Provide the (X, Y) coordinate of the cell's center where the given text is located.  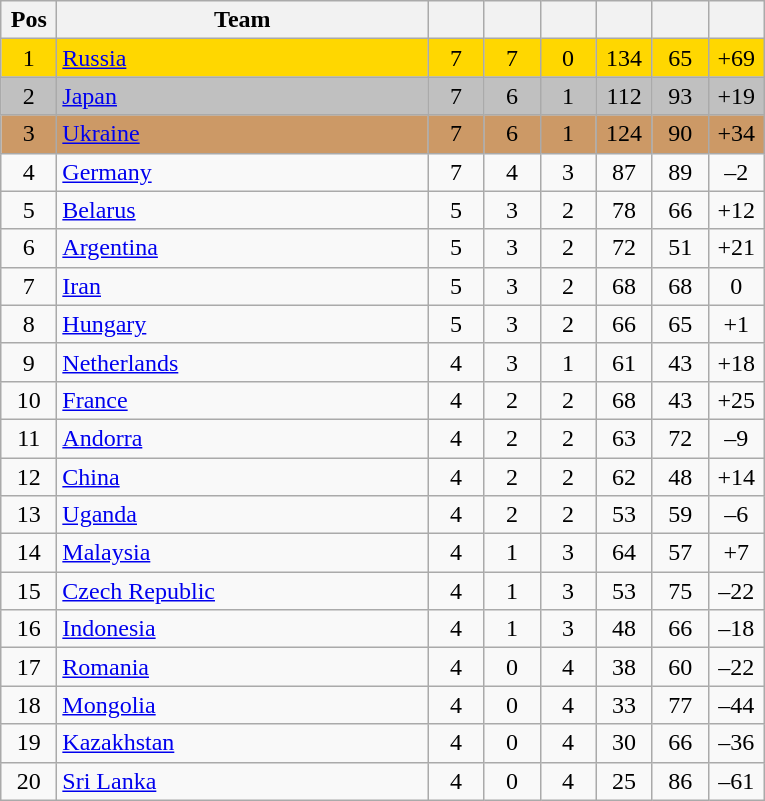
25 (624, 781)
+12 (736, 210)
87 (624, 172)
19 (29, 743)
Indonesia (242, 629)
62 (624, 477)
–18 (736, 629)
–9 (736, 438)
+25 (736, 400)
10 (29, 400)
China (242, 477)
8 (29, 324)
–61 (736, 781)
+19 (736, 96)
+14 (736, 477)
17 (29, 667)
Czech Republic (242, 591)
Ukraine (242, 134)
64 (624, 553)
60 (680, 667)
12 (29, 477)
20 (29, 781)
89 (680, 172)
18 (29, 705)
Uganda (242, 515)
+69 (736, 58)
33 (624, 705)
38 (624, 667)
86 (680, 781)
+7 (736, 553)
Iran (242, 286)
Andorra (242, 438)
Argentina (242, 248)
Belarus (242, 210)
Team (242, 20)
Netherlands (242, 362)
93 (680, 96)
Germany (242, 172)
–44 (736, 705)
Japan (242, 96)
13 (29, 515)
75 (680, 591)
124 (624, 134)
134 (624, 58)
Pos (29, 20)
Romania (242, 667)
9 (29, 362)
78 (624, 210)
16 (29, 629)
77 (680, 705)
–2 (736, 172)
59 (680, 515)
61 (624, 362)
Russia (242, 58)
14 (29, 553)
–6 (736, 515)
63 (624, 438)
–36 (736, 743)
Sri Lanka (242, 781)
15 (29, 591)
+34 (736, 134)
112 (624, 96)
+21 (736, 248)
Malaysia (242, 553)
Kazakhstan (242, 743)
+18 (736, 362)
+1 (736, 324)
30 (624, 743)
57 (680, 553)
90 (680, 134)
Mongolia (242, 705)
51 (680, 248)
France (242, 400)
Hungary (242, 324)
11 (29, 438)
